Provide the [x, y] coordinate of the cell's center where the given text is located.  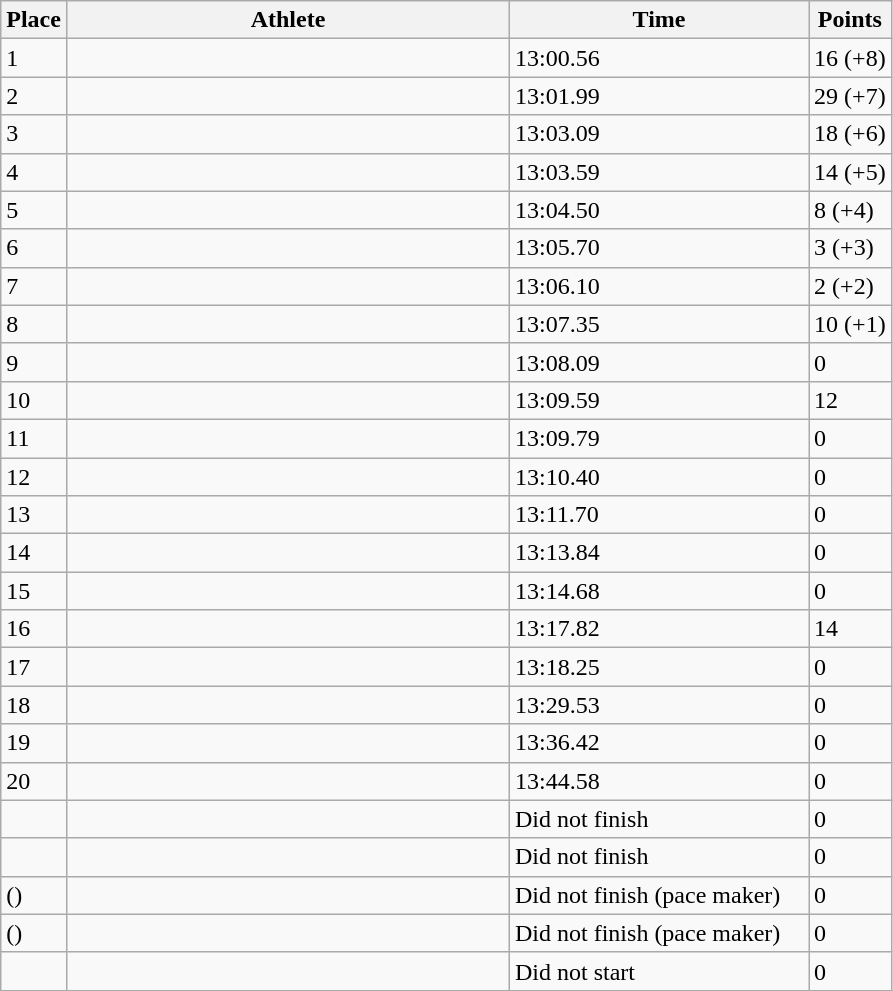
13:17.82 [660, 629]
20 [34, 781]
13:03.09 [660, 134]
16 [34, 629]
16 (+8) [850, 58]
13:13.84 [660, 553]
2 [34, 96]
13:36.42 [660, 743]
13:14.68 [660, 591]
Did not start [660, 971]
13:07.35 [660, 324]
13:09.59 [660, 400]
7 [34, 286]
13:03.59 [660, 172]
14 (+5) [850, 172]
13:08.09 [660, 362]
4 [34, 172]
Athlete [288, 20]
Points [850, 20]
8 [34, 324]
3 [34, 134]
10 [34, 400]
Place [34, 20]
13:06.10 [660, 286]
5 [34, 210]
29 (+7) [850, 96]
13:18.25 [660, 667]
10 (+1) [850, 324]
18 [34, 705]
3 (+3) [850, 248]
18 (+6) [850, 134]
2 (+2) [850, 286]
13:05.70 [660, 248]
8 (+4) [850, 210]
13:11.70 [660, 515]
Time [660, 20]
13:29.53 [660, 705]
9 [34, 362]
13:04.50 [660, 210]
11 [34, 438]
19 [34, 743]
13 [34, 515]
13:44.58 [660, 781]
13:01.99 [660, 96]
1 [34, 58]
13:00.56 [660, 58]
17 [34, 667]
13:09.79 [660, 438]
13:10.40 [660, 477]
15 [34, 591]
6 [34, 248]
